Return [X, Y] of the center of cell containing provided text 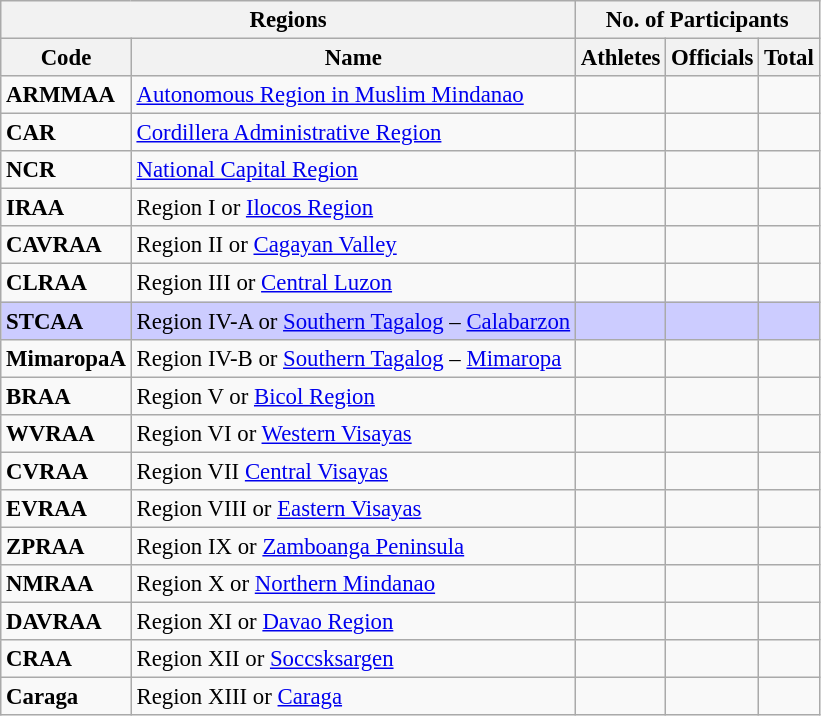
Region X or Northern Mindanao [353, 584]
NCR [66, 170]
Region III or Central Luzon [353, 283]
CRAA [66, 659]
Region VI or Western Visayas [353, 433]
WVRAA [66, 433]
Region XII or Soccsksargen [353, 659]
CVRAA [66, 471]
Region VIII or Eastern Visayas [353, 509]
Region I or Ilocos Region [353, 208]
STCAA [66, 321]
Total [789, 58]
CLRAA [66, 283]
NMRAA [66, 584]
Region VII Central Visayas [353, 471]
Region IX or Zamboanga Peninsula [353, 546]
Region V or Bicol Region [353, 396]
ZPRAA [66, 546]
DAVRAA [66, 621]
Caraga [66, 697]
Name [353, 58]
EVRAA [66, 509]
Autonomous Region in Muslim Mindanao [353, 95]
CAVRAA [66, 245]
Regions [288, 20]
BRAA [66, 396]
ARMMAA [66, 95]
CAR [66, 133]
MimaropaA [66, 358]
Region II or Cagayan Valley [353, 245]
Region XIII or Caraga [353, 697]
Athletes [620, 58]
Officials [712, 58]
Cordillera Administrative Region [353, 133]
Region IV-A or Southern Tagalog – Calabarzon [353, 321]
IRAA [66, 208]
Code [66, 58]
Region IV-B or Southern Tagalog – Mimaropa [353, 358]
No. of Participants [697, 20]
National Capital Region [353, 170]
Region XI or Davao Region [353, 621]
